Scan for the cell matching the given text and deliver its [x, y] coordinate at center. 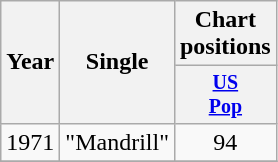
Chart positions [225, 34]
Single [118, 62]
Year [30, 62]
1971 [30, 142]
94 [225, 142]
"Mandrill" [118, 142]
USPop [225, 94]
